Scan for the cell matching the given text and deliver its (X, Y) coordinate at center. 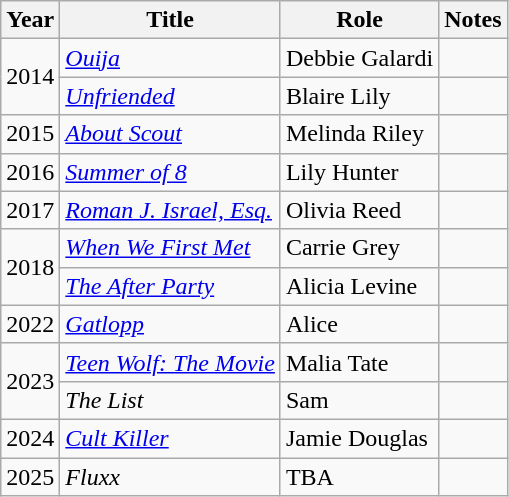
The After Party (170, 286)
TBA (359, 477)
Year (30, 20)
Sam (359, 400)
Debbie Galardi (359, 58)
Malia Tate (359, 362)
2023 (30, 381)
2017 (30, 210)
Fluxx (170, 477)
2016 (30, 172)
The List (170, 400)
Lily Hunter (359, 172)
2014 (30, 77)
Carrie Grey (359, 248)
Notes (473, 20)
2015 (30, 134)
Roman J. Israel, Esq. (170, 210)
2024 (30, 438)
When We First Met (170, 248)
2022 (30, 324)
Gatlopp (170, 324)
Unfriended (170, 96)
Ouija (170, 58)
Alicia Levine (359, 286)
Jamie Douglas (359, 438)
2025 (30, 477)
Blaire Lily (359, 96)
About Scout (170, 134)
Teen Wolf: The Movie (170, 362)
Role (359, 20)
Cult Killer (170, 438)
Title (170, 20)
Olivia Reed (359, 210)
2018 (30, 267)
Summer of 8 (170, 172)
Alice (359, 324)
Melinda Riley (359, 134)
